Find where the given text appears and provide that cell's center as [X, Y] coordinate. 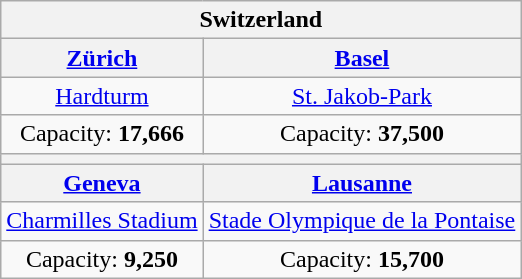
Switzerland [261, 20]
Capacity: 17,666 [102, 134]
Hardturm [102, 96]
Stade Olympique de la Pontaise [362, 221]
Basel [362, 58]
Charmilles Stadium [102, 221]
Capacity: 15,700 [362, 259]
Lausanne [362, 183]
Capacity: 37,500 [362, 134]
St. Jakob-Park [362, 96]
Zürich [102, 58]
Geneva [102, 183]
Capacity: 9,250 [102, 259]
